Capture the cell that displays the provided text and extract its [X, Y] central coordinate. 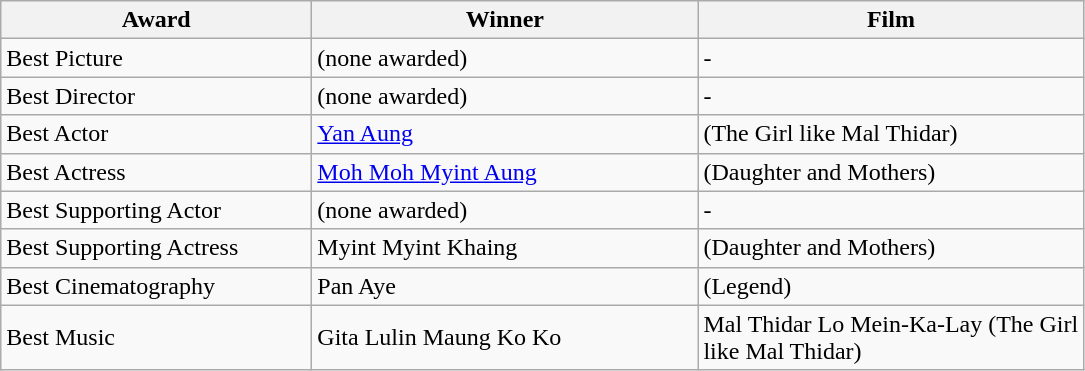
Best Supporting Actress [156, 248]
Best Cinematography [156, 286]
Pan Aye [505, 286]
Best Actor [156, 134]
Myint Myint Khaing [505, 248]
(The Girl like Mal Thidar) [891, 134]
Award [156, 20]
Mal Thidar Lo Mein-Ka-Lay (The Girl like Mal Thidar) [891, 338]
Best Actress [156, 172]
Yan Aung [505, 134]
Winner [505, 20]
Best Supporting Actor [156, 210]
Moh Moh Myint Aung [505, 172]
Best Picture [156, 58]
Best Music [156, 338]
Film [891, 20]
Gita Lulin Maung Ko Ko [505, 338]
Best Director [156, 96]
(Legend) [891, 286]
